Find where the given text appears and provide that cell's center as (x, y) coordinate. 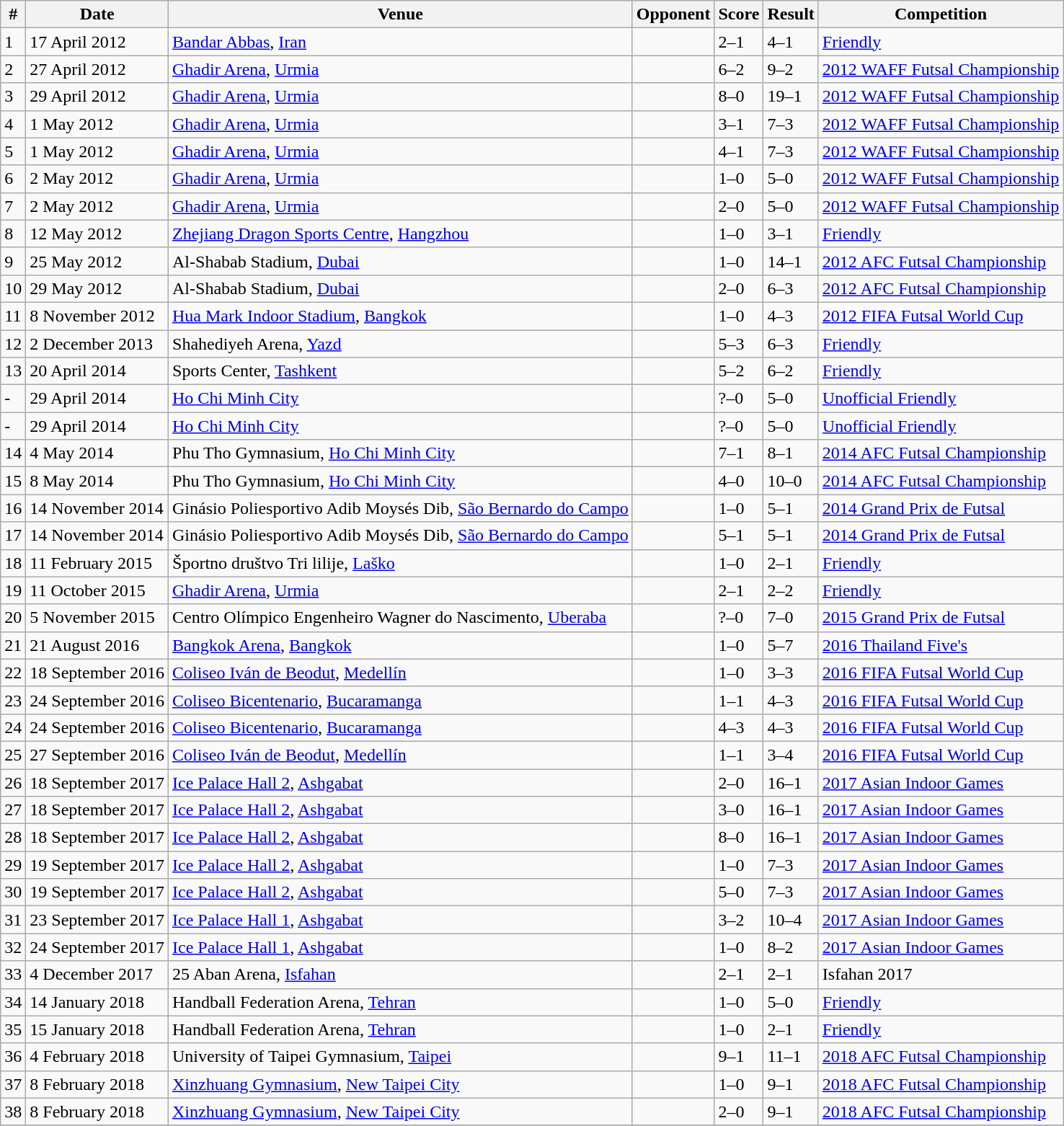
8 May 2014 (97, 481)
11 February 2015 (97, 563)
Hua Mark Indoor Stadium, Bangkok (401, 316)
# (13, 14)
27 April 2012 (97, 69)
8–1 (791, 453)
32 (13, 947)
Venue (401, 14)
27 September 2016 (97, 755)
13 (13, 371)
8 November 2012 (97, 316)
11–1 (791, 1057)
21 (13, 645)
5–2 (739, 371)
10 (13, 288)
17 April 2012 (97, 42)
20 April 2014 (97, 371)
3–2 (739, 920)
18 (13, 563)
Bangkok Arena, Bangkok (401, 645)
3 (13, 97)
Zhejiang Dragon Sports Centre, Hangzhou (401, 234)
20 (13, 618)
11 (13, 316)
25 Aban Arena, Isfahan (401, 975)
5 November 2015 (97, 618)
22 (13, 673)
6 (13, 179)
Opponent (673, 14)
21 August 2016 (97, 645)
26 (13, 782)
5 (13, 151)
24 September 2017 (97, 947)
18 September 2016 (97, 673)
3–3 (791, 673)
4 (13, 124)
5–7 (791, 645)
12 (13, 344)
29 (13, 865)
Score (739, 14)
4–0 (739, 481)
University of Taipei Gymnasium, Taipei (401, 1057)
33 (13, 975)
2012 FIFA Futsal World Cup (940, 316)
29 May 2012 (97, 288)
24 (13, 727)
37 (13, 1084)
23 September 2017 (97, 920)
9–2 (791, 69)
31 (13, 920)
15 January 2018 (97, 1029)
4 May 2014 (97, 453)
Isfahan 2017 (940, 975)
29 April 2012 (97, 97)
17 (13, 536)
Sports Center, Tashkent (401, 371)
10–0 (791, 481)
2016 Thailand Five's (940, 645)
30 (13, 892)
3–4 (791, 755)
38 (13, 1112)
5–3 (739, 344)
34 (13, 1002)
8–2 (791, 947)
16 (13, 508)
2–2 (791, 590)
1 (13, 42)
35 (13, 1029)
19 (13, 590)
2 December 2013 (97, 344)
4 December 2017 (97, 975)
2 (13, 69)
4 February 2018 (97, 1057)
15 (13, 481)
Date (97, 14)
Centro Olímpico Engenheiro Wagner do Nascimento, Uberaba (401, 618)
11 October 2015 (97, 590)
36 (13, 1057)
7–0 (791, 618)
23 (13, 700)
Competition (940, 14)
Športno društvo Tri lilije, Laško (401, 563)
14 January 2018 (97, 1002)
2015 Grand Prix de Futsal (940, 618)
25 May 2012 (97, 261)
10–4 (791, 920)
Shahediyeh Arena, Yazd (401, 344)
25 (13, 755)
14 (13, 453)
3–0 (739, 810)
9 (13, 261)
19–1 (791, 97)
7–1 (739, 453)
Bandar Abbas, Iran (401, 42)
8 (13, 234)
28 (13, 838)
12 May 2012 (97, 234)
Result (791, 14)
27 (13, 810)
7 (13, 206)
14–1 (791, 261)
